Capture the cell that displays the provided text and extract its [X, Y] central coordinate. 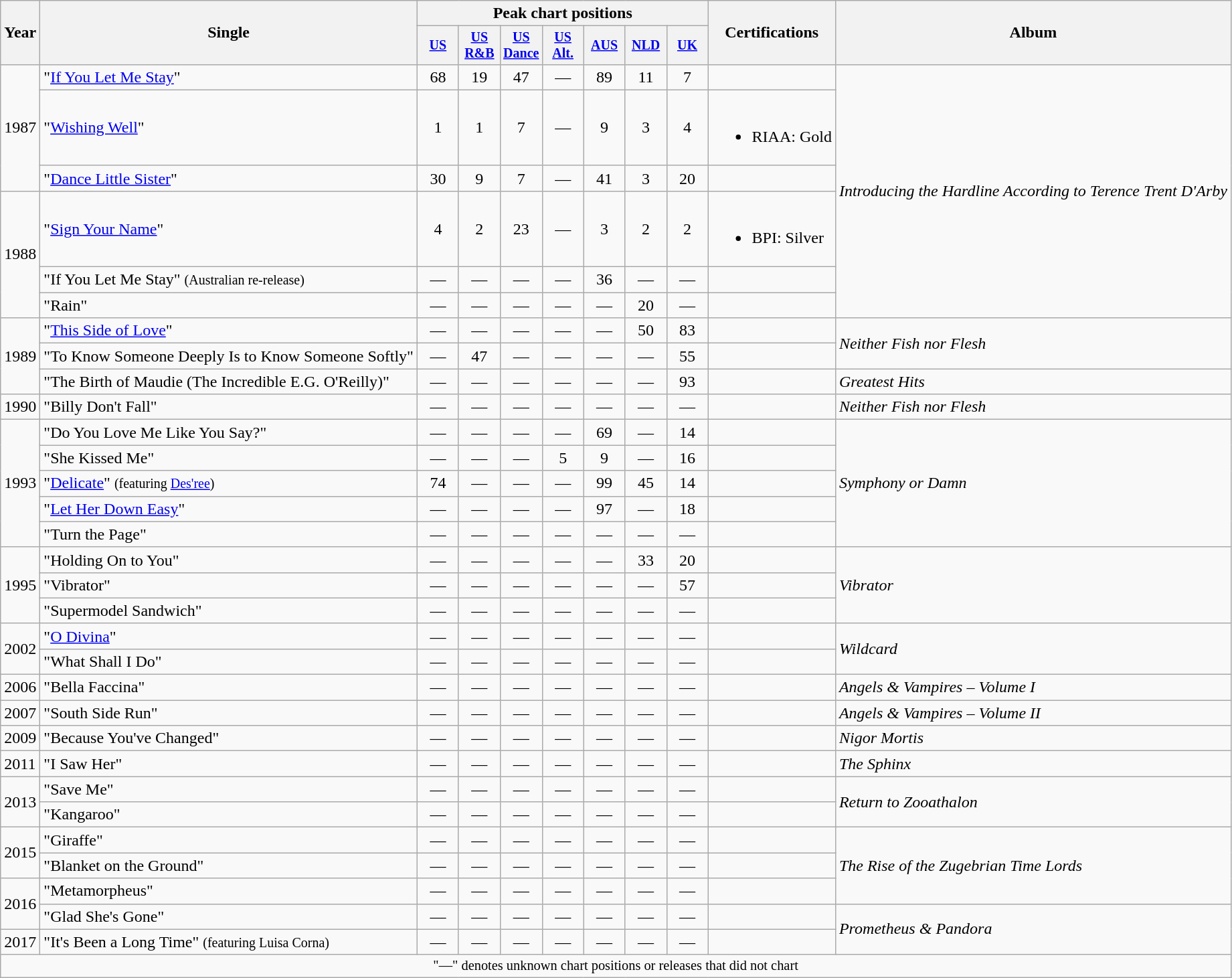
Vibrator [1033, 585]
30 [438, 178]
"O Divina" [229, 636]
Angels & Vampires – Volume II [1033, 713]
2013 [20, 802]
"Dance Little Sister" [229, 178]
"Glad She's Gone" [229, 916]
57 [687, 585]
11 [646, 77]
"Delicate" (featuring Des'ree) [229, 483]
1995 [20, 585]
97 [604, 509]
2011 [20, 764]
83 [687, 331]
5 [563, 458]
AUS [604, 46]
Symphony or Damn [1033, 483]
2007 [20, 713]
55 [687, 356]
18 [687, 509]
41 [604, 178]
45 [646, 483]
Prometheus & Pandora [1033, 929]
2016 [20, 904]
Introducing the Hardline According to Terence Trent D'Arby [1033, 191]
"Metamorpheus" [229, 891]
"What Shall I Do" [229, 661]
93 [687, 382]
"Wishing Well" [229, 127]
Wildcard [1033, 649]
USDance [521, 46]
16 [687, 458]
Nigor Mortis [1033, 738]
"Save Me" [229, 789]
89 [604, 77]
The Rise of the Zugebrian Time Lords [1033, 866]
2015 [20, 853]
99 [604, 483]
1990 [20, 407]
"—" denotes unknown chart positions or releases that did not chart [616, 966]
"Because You've Changed" [229, 738]
BPI: Silver [772, 229]
23 [521, 229]
"Bella Faccina" [229, 687]
"Blanket on the Ground" [229, 866]
50 [646, 331]
19 [479, 77]
"Do You Love Me Like You Say?" [229, 432]
2017 [20, 942]
"Billy Don't Fall" [229, 407]
69 [604, 432]
"If You Let Me Stay" [229, 77]
Peak chart positions [562, 13]
1988 [20, 254]
33 [646, 560]
1989 [20, 356]
"Turn the Page" [229, 534]
USR&B [479, 46]
"Let Her Down Easy" [229, 509]
"Vibrator" [229, 585]
The Sphinx [1033, 764]
RIAA: Gold [772, 127]
68 [438, 77]
"It's Been a Long Time" (featuring Luisa Corna) [229, 942]
"The Birth of Maudie (The Incredible E.G. O'Reilly)" [229, 382]
NLD [646, 46]
"I Saw Her" [229, 764]
"If You Let Me Stay" (Australian re-release) [229, 280]
1993 [20, 483]
Return to Zooathalon [1033, 802]
"Holding On to You" [229, 560]
"Kangaroo" [229, 815]
Angels & Vampires – Volume I [1033, 687]
"South Side Run" [229, 713]
2009 [20, 738]
36 [604, 280]
Year [20, 33]
1987 [20, 127]
"Rain" [229, 305]
"She Kissed Me" [229, 458]
UK [687, 46]
"To Know Someone Deeply Is to Know Someone Softly" [229, 356]
2006 [20, 687]
2002 [20, 649]
USAlt. [563, 46]
Greatest Hits [1033, 382]
Album [1033, 33]
"Supermodel Sandwich" [229, 610]
US [438, 46]
Single [229, 33]
Certifications [772, 33]
"This Side of Love" [229, 331]
"Giraffe" [229, 840]
74 [438, 483]
"Sign Your Name" [229, 229]
